Identify which cell holds the provided text, then report its (X, Y) central coordinate. 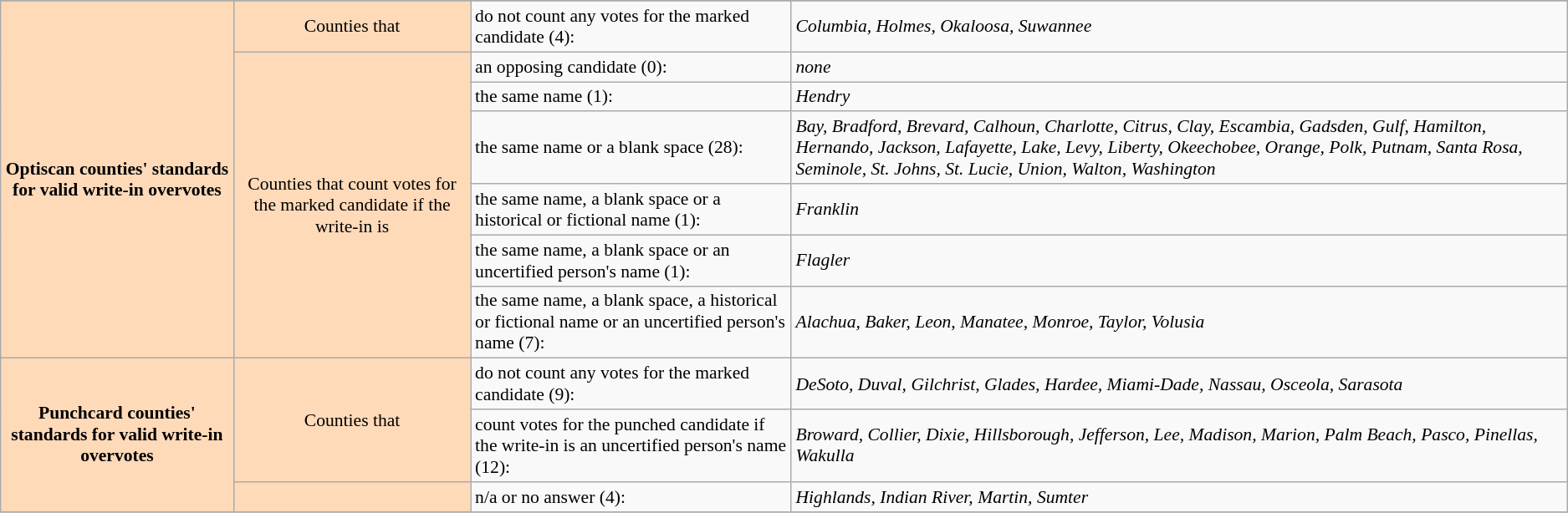
DeSoto, Duval, Gilchrist, Glades, Hardee, Miami-Dade, Nassau, Osceola, Sarasota (1179, 384)
Optiscan counties' standards for valid write-in overvotes (117, 180)
Highlands, Indian River, Martin, Sumter (1179, 497)
do not count any votes for the marked candidate (4): (631, 27)
the same name (1): (631, 97)
count votes for the punched candidate if the write-in is an uncertified person's name (12): (631, 446)
the same name, a blank space, a historical or fictional name or an uncertified person's name (7): (631, 323)
n/a or no answer (4): (631, 497)
none (1179, 67)
Hendry (1179, 97)
Flagler (1179, 261)
the same name or a blank space (28): (631, 149)
Counties that count votes for the marked candidate if the write-in is (352, 206)
the same name, a blank space or an uncertified person's name (1): (631, 261)
Broward, Collier, Dixie, Hillsborough, Jefferson, Lee, Madison, Marion, Palm Beach, Pasco, Pinellas, Wakulla (1179, 446)
the same name, a blank space or a historical or fictional name (1): (631, 209)
do not count any votes for the marked candidate (9): (631, 384)
Columbia, Holmes, Okaloosa, Suwannee (1179, 27)
Franklin (1179, 209)
an opposing candidate (0): (631, 67)
Alachua, Baker, Leon, Manatee, Monroe, Taylor, Volusia (1179, 323)
Punchcard counties' standards for valid write-in overvotes (117, 434)
